Identify which cell holds the provided text, then report its [x, y] central coordinate. 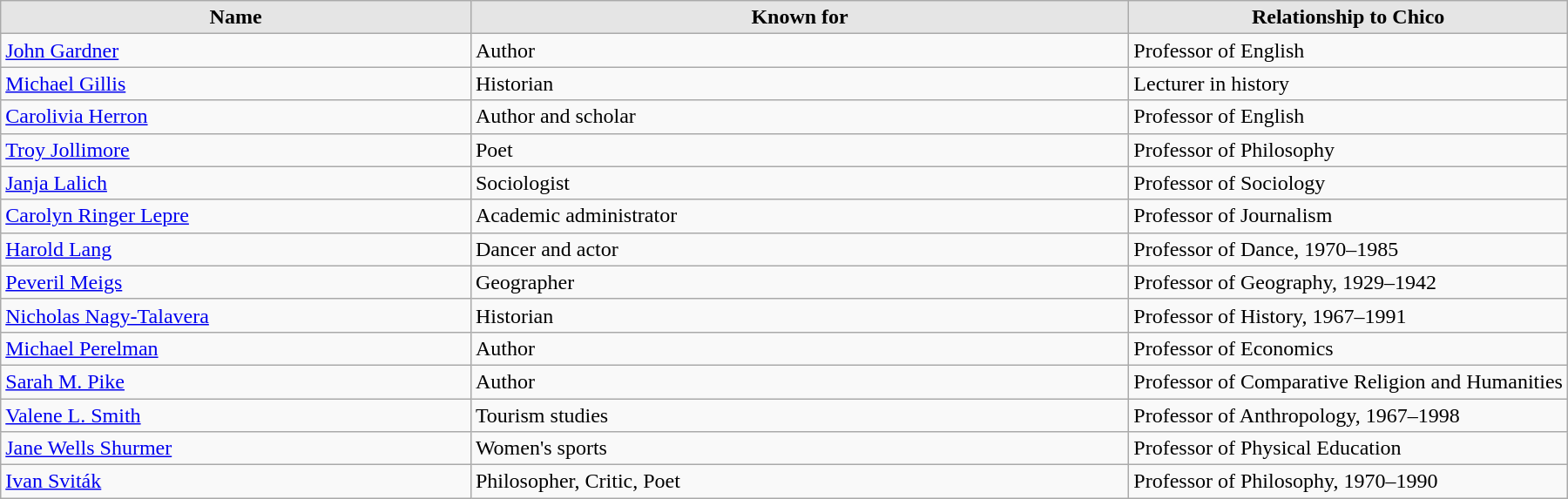
Academic administrator [800, 216]
Professor of Economics [1348, 348]
Carolyn Ringer Lepre [236, 216]
Tourism studies [800, 415]
Professor of Journalism [1348, 216]
Known for [800, 17]
Michael Gillis [236, 84]
Professor of Philosophy, 1970–1990 [1348, 482]
Professor of Anthropology, 1967–1998 [1348, 415]
Janja Lalich [236, 183]
Professor of Dance, 1970–1985 [1348, 249]
Professor of Geography, 1929–1942 [1348, 282]
Professor of Physical Education [1348, 448]
Dancer and actor [800, 249]
Relationship to Chico [1348, 17]
Professor of History, 1967–1991 [1348, 315]
Philosopher, Critic, Poet [800, 482]
Professor of Philosophy [1348, 150]
Carolivia Herron [236, 117]
Poet [800, 150]
Geographer [800, 282]
Sarah M. Pike [236, 381]
Jane Wells Shurmer [236, 448]
Lecturer in history [1348, 84]
Sociologist [800, 183]
Peveril Meigs [236, 282]
Michael Perelman [236, 348]
Author and scholar [800, 117]
Professor of Sociology [1348, 183]
Ivan Sviták [236, 482]
Women's sports [800, 448]
Name [236, 17]
Valene L. Smith [236, 415]
Harold Lang [236, 249]
Professor of Comparative Religion and Humanities [1348, 381]
Troy Jollimore [236, 150]
Nicholas Nagy-Talavera [236, 315]
John Gardner [236, 51]
